Return the [x, y] coordinate for the center point of the cell that contains the specified text.  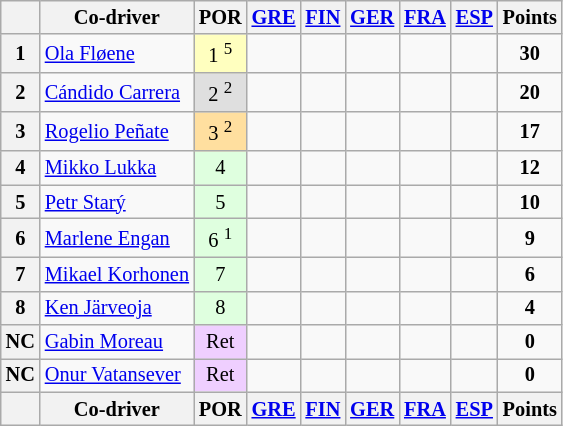
Cándido Carrera [117, 92]
Mikael Korhonen [117, 274]
10 [530, 202]
2 2 [220, 92]
20 [530, 92]
2 [20, 92]
3 [20, 132]
1 [20, 54]
Rogelio Peñate [117, 132]
Onur Vatansever [117, 375]
Mikko Lukka [117, 168]
12 [530, 168]
3 2 [220, 132]
Petr Starý [117, 202]
17 [530, 132]
9 [530, 238]
Ola Fløene [117, 54]
6 1 [220, 238]
30 [530, 54]
1 5 [220, 54]
Ken Järveoja [117, 308]
Gabin Moreau [117, 341]
Marlene Engan [117, 238]
